Pinpoint the cell where the given text exists, returning its (X, Y) midpoint coordinate. 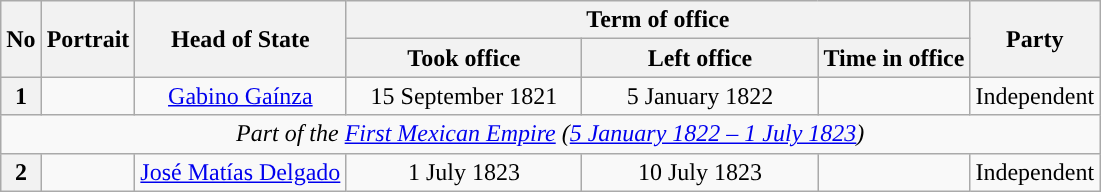
José Matías Delgado (240, 172)
15 September 1821 (464, 96)
Portrait (88, 39)
Time in office (894, 58)
1 (21, 96)
Head of State (240, 39)
10 July 1823 (700, 172)
Gabino Gaínza (240, 96)
Took office (464, 58)
Left office (700, 58)
1 July 1823 (464, 172)
Part of the First Mexican Empire (5 January 1822 – 1 July 1823) (550, 134)
5 January 1822 (700, 96)
2 (21, 172)
Term of office (658, 20)
No (21, 39)
Party (1035, 39)
